For the text-containing cell, return its midpoint in [x, y] coordinate format. 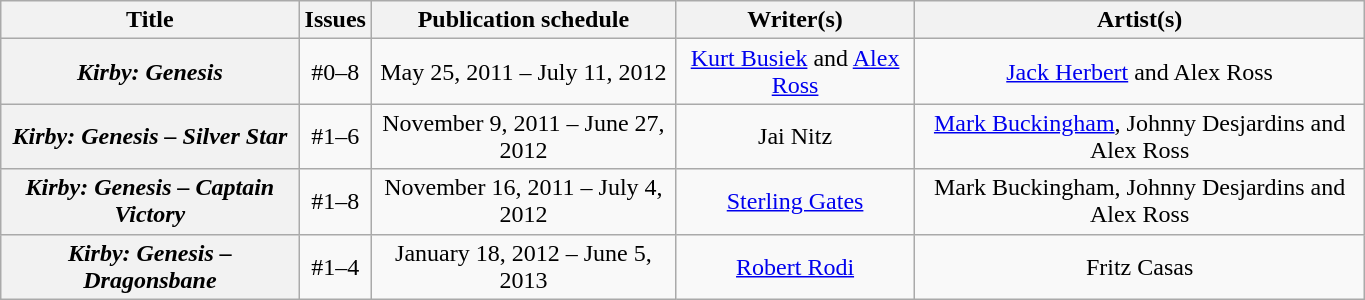
Kirby: Genesis – Captain Victory [150, 202]
#1–6 [335, 136]
November 16, 2011 – July 4, 2012 [523, 202]
Fritz Casas [1140, 266]
Jack Herbert and Alex Ross [1140, 72]
January 18, 2012 – June 5, 2013 [523, 266]
Writer(s) [794, 20]
Kirby: Genesis – Silver Star [150, 136]
Kirby: Genesis [150, 72]
May 25, 2011 – July 11, 2012 [523, 72]
#0–8 [335, 72]
#1–4 [335, 266]
Robert Rodi [794, 266]
Jai Nitz [794, 136]
Sterling Gates [794, 202]
Kurt Busiek and Alex Ross [794, 72]
Title [150, 20]
November 9, 2011 – June 27, 2012 [523, 136]
#1–8 [335, 202]
Kirby: Genesis – Dragonsbane [150, 266]
Artist(s) [1140, 20]
Publication schedule [523, 20]
Issues [335, 20]
